Search for the cell housing the specified text and yield its [x, y] center coordinate. 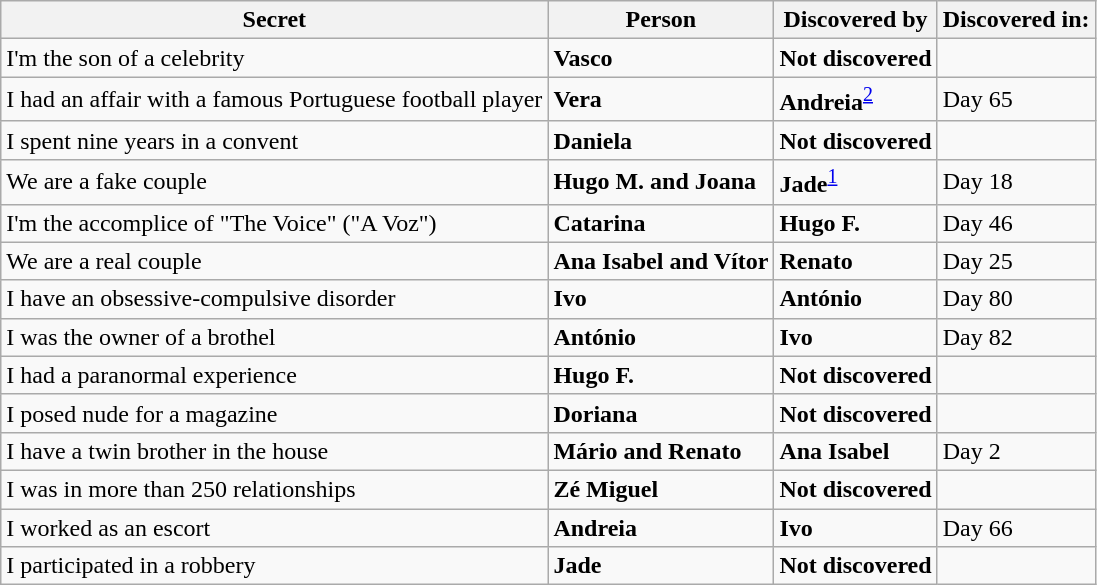
I had an affair with a famous Portuguese football player [274, 100]
Andreia2 [856, 100]
Catarina [661, 223]
I had a paranormal experience [274, 375]
Day 65 [1016, 100]
Jade1 [856, 182]
I posed nude for a magazine [274, 413]
I'm the accomplice of "The Voice" ("A Voz") [274, 223]
Ana Isabel [856, 451]
Doriana [661, 413]
Daniela [661, 140]
I have a twin brother in the house [274, 451]
Vasco [661, 58]
Ana Isabel and Vítor [661, 261]
I worked as an escort [274, 528]
Secret [274, 20]
We are a real couple [274, 261]
Day 46 [1016, 223]
I was the owner of a brothel [274, 337]
Day 25 [1016, 261]
I'm the son of a celebrity [274, 58]
Renato [856, 261]
Andreia [661, 528]
Vera [661, 100]
Day 80 [1016, 299]
I spent nine years in a convent [274, 140]
Person [661, 20]
Mário and Renato [661, 451]
Discovered by [856, 20]
Day 82 [1016, 337]
Jade [661, 566]
Hugo M. and Joana [661, 182]
I have an obsessive-compulsive disorder [274, 299]
I was in more than 250 relationships [274, 489]
Day 2 [1016, 451]
I participated in a robbery [274, 566]
Discovered in: [1016, 20]
We are a fake couple [274, 182]
Zé Miguel [661, 489]
Day 18 [1016, 182]
Day 66 [1016, 528]
